Return the [X, Y] coordinate for the center point of the cell that contains the specified text.  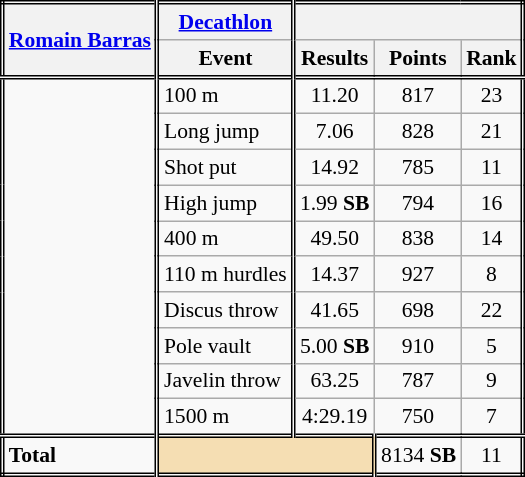
100 m [225, 96]
Long jump [225, 132]
4:29.19 [334, 418]
817 [418, 96]
High jump [225, 203]
838 [418, 239]
1500 m [225, 418]
Shot put [225, 168]
794 [418, 203]
110 m hurdles [225, 275]
1.99 SB [334, 203]
828 [418, 132]
63.25 [334, 381]
16 [492, 203]
785 [418, 168]
5 [492, 346]
Javelin throw [225, 381]
Points [418, 58]
927 [418, 275]
7.06 [334, 132]
11.20 [334, 96]
8 [492, 275]
750 [418, 418]
Total [80, 456]
5.00 SB [334, 346]
787 [418, 381]
400 m [225, 239]
Pole vault [225, 346]
22 [492, 310]
49.50 [334, 239]
14.37 [334, 275]
Event [225, 58]
14.92 [334, 168]
8134 SB [418, 456]
14 [492, 239]
910 [418, 346]
Rank [492, 58]
Discus throw [225, 310]
41.65 [334, 310]
23 [492, 96]
9 [492, 381]
Romain Barras [80, 40]
698 [418, 310]
7 [492, 418]
Results [334, 58]
21 [492, 132]
Decathlon [225, 22]
